Identify which cell holds the provided text, then report its [X, Y] central coordinate. 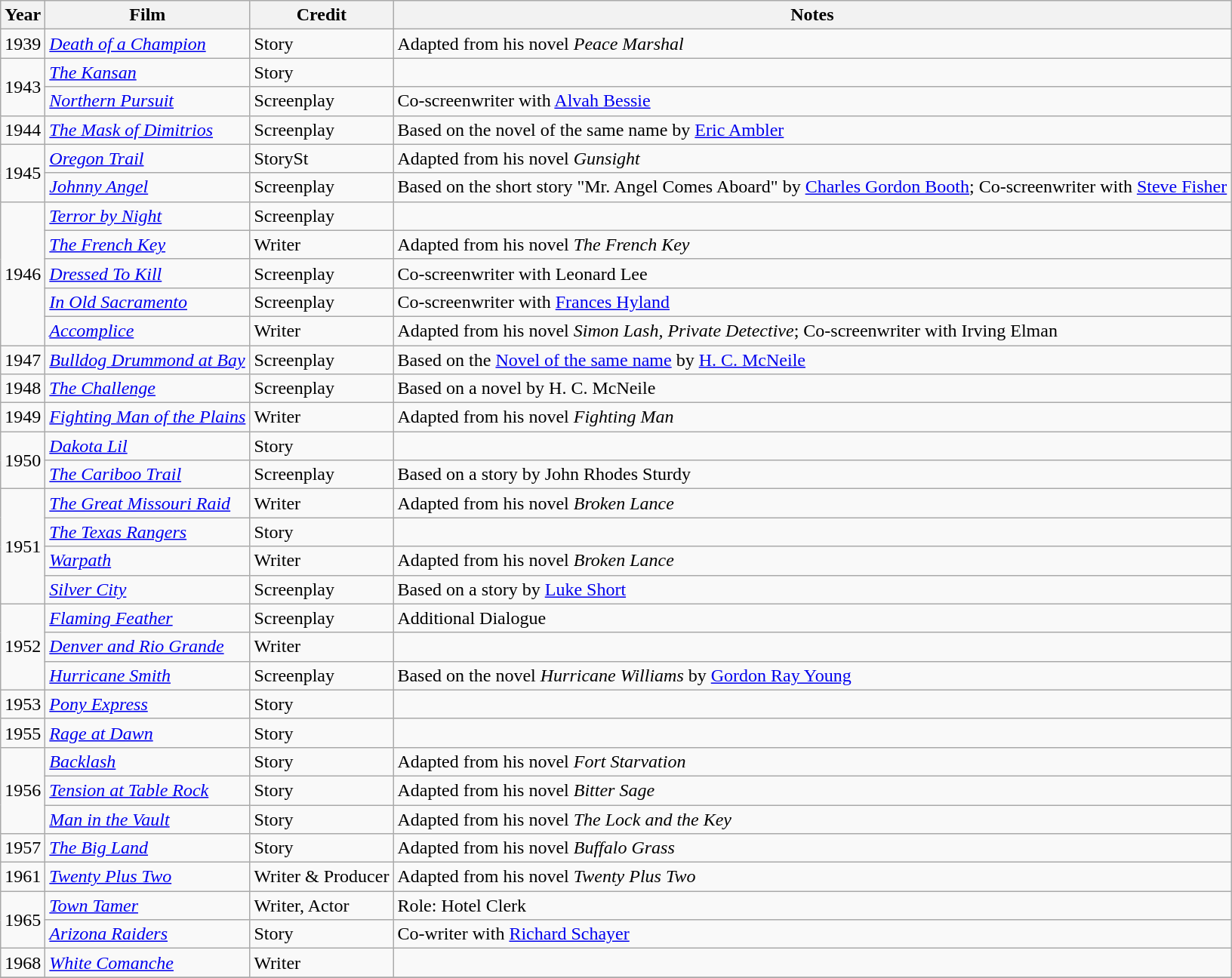
Based on the novel of the same name by Eric Ambler [812, 130]
Dakota Lil [148, 446]
Warpath [148, 561]
Adapted from his novel The French Key [812, 244]
Co-screenwriter with Leonard Lee [812, 273]
Accomplice [148, 331]
Backlash [148, 761]
Film [148, 15]
Writer & Producer [322, 877]
Writer, Actor [322, 906]
1961 [23, 877]
1956 [23, 790]
Rage at Dawn [148, 733]
Dressed To Kill [148, 273]
1965 [23, 920]
Adapted from his novel The Lock and the Key [812, 819]
Adapted from his novel Twenty Plus Two [812, 877]
Notes [812, 15]
1968 [23, 963]
1953 [23, 704]
1955 [23, 733]
1939 [23, 44]
Based on a story by John Rhodes Sturdy [812, 475]
Tension at Table Rock [148, 790]
Co-screenwriter with Alvah Bessie [812, 101]
The Mask of Dimitrios [148, 130]
The Cariboo Trail [148, 475]
1947 [23, 360]
The Challenge [148, 389]
Co-screenwriter with Frances Hyland [812, 302]
Oregon Trail [148, 158]
1950 [23, 460]
Man in the Vault [148, 819]
Additional Dialogue [812, 618]
Based on the Novel of the same name by H. C. McNeile [812, 360]
Flaming Feather [148, 618]
Based on a novel by H. C. McNeile [812, 389]
Year [23, 15]
1943 [23, 87]
1957 [23, 848]
Hurricane Smith [148, 675]
Fighting Man of the Plains [148, 417]
The Big Land [148, 848]
Adapted from his novel Fort Starvation [812, 761]
Credit [322, 15]
Adapted from his novel Buffalo Grass [812, 848]
Twenty Plus Two [148, 877]
Adapted from his novel Bitter Sage [812, 790]
Town Tamer [148, 906]
1949 [23, 417]
Adapted from his novel Peace Marshal [812, 44]
Co-writer with Richard Schayer [812, 934]
Northern Pursuit [148, 101]
1952 [23, 647]
Adapted from his novel Fighting Man [812, 417]
White Comanche [148, 963]
Role: Hotel Clerk [812, 906]
Terror by Night [148, 216]
The French Key [148, 244]
The Texas Rangers [148, 532]
Denver and Rio Grande [148, 647]
Based on a story by Luke Short [812, 589]
1948 [23, 389]
Arizona Raiders [148, 934]
Silver City [148, 589]
Johnny Angel [148, 187]
1944 [23, 130]
1951 [23, 546]
Pony Express [148, 704]
The Kansan [148, 72]
Adapted from his novel Simon Lash, Private Detective; Co-screenwriter with Irving Elman [812, 331]
Death of a Champion [148, 44]
Based on the short story "Mr. Angel Comes Aboard" by Charles Gordon Booth; Co-screenwriter with Steve Fisher [812, 187]
Based on the novel Hurricane Williams by Gordon Ray Young [812, 675]
In Old Sacramento [148, 302]
1945 [23, 173]
Bulldog Drummond at Bay [148, 360]
1946 [23, 273]
StorySt [322, 158]
The Great Missouri Raid [148, 503]
Adapted from his novel Gunsight [812, 158]
